Provide the [X, Y] coordinate of the cell's center where the given text is located.  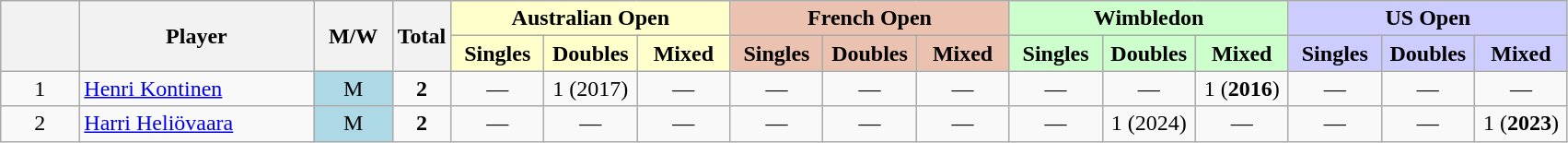
1 (2016) [1241, 89]
French Open [869, 18]
Total [422, 36]
M/W [354, 36]
Henri Kontinen [197, 89]
Australian Open [591, 18]
Player [197, 36]
1 (2023) [1521, 124]
1 (2024) [1149, 124]
Harri Heliövaara [197, 124]
1 (2017) [591, 89]
Wimbledon [1149, 18]
1 [41, 89]
US Open [1427, 18]
